From the cell containing the given text, extract its center point as (x, y) coordinate. 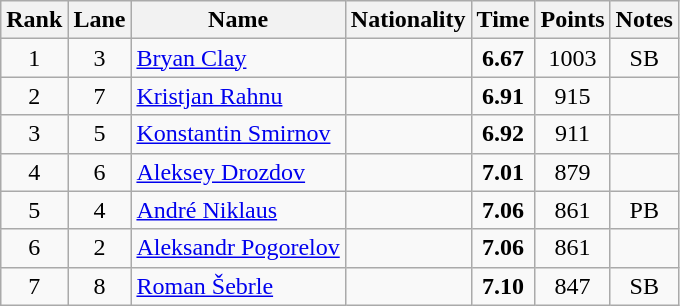
6.92 (503, 134)
Kristjan Rahnu (238, 96)
1 (34, 58)
7.01 (503, 172)
Rank (34, 20)
Time (503, 20)
Points (572, 20)
6.67 (503, 58)
6.91 (503, 96)
Konstantin Smirnov (238, 134)
911 (572, 134)
Notes (644, 20)
Roman Šebrle (238, 286)
Lane (100, 20)
Aleksey Drozdov (238, 172)
847 (572, 286)
1003 (572, 58)
PB (644, 210)
879 (572, 172)
915 (572, 96)
André Niklaus (238, 210)
Name (238, 20)
7.10 (503, 286)
Nationality (408, 20)
Aleksandr Pogorelov (238, 248)
8 (100, 286)
Bryan Clay (238, 58)
